For the text-containing cell, return its midpoint in [X, Y] coordinate format. 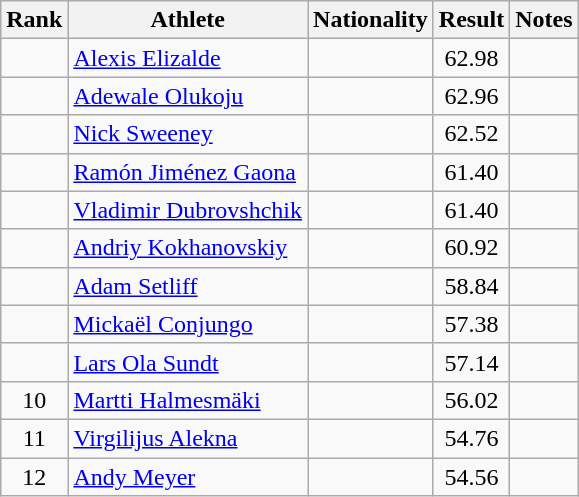
Andy Meyer [188, 477]
Vladimir Dubrovshchik [188, 210]
56.02 [471, 400]
62.96 [471, 96]
57.14 [471, 362]
Result [471, 20]
Ramón Jiménez Gaona [188, 172]
Nationality [371, 20]
54.76 [471, 438]
62.98 [471, 58]
Lars Ola Sundt [188, 362]
Virgilijus Alekna [188, 438]
57.38 [471, 324]
Notes [544, 20]
Mickaël Conjungo [188, 324]
Adam Setliff [188, 286]
58.84 [471, 286]
62.52 [471, 134]
54.56 [471, 477]
Nick Sweeney [188, 134]
Alexis Elizalde [188, 58]
Andriy Kokhanovskiy [188, 248]
11 [34, 438]
60.92 [471, 248]
12 [34, 477]
Adewale Olukoju [188, 96]
Martti Halmesmäki [188, 400]
Athlete [188, 20]
Rank [34, 20]
10 [34, 400]
